Provide the [x, y] coordinate of the cell's center where the given text is located.  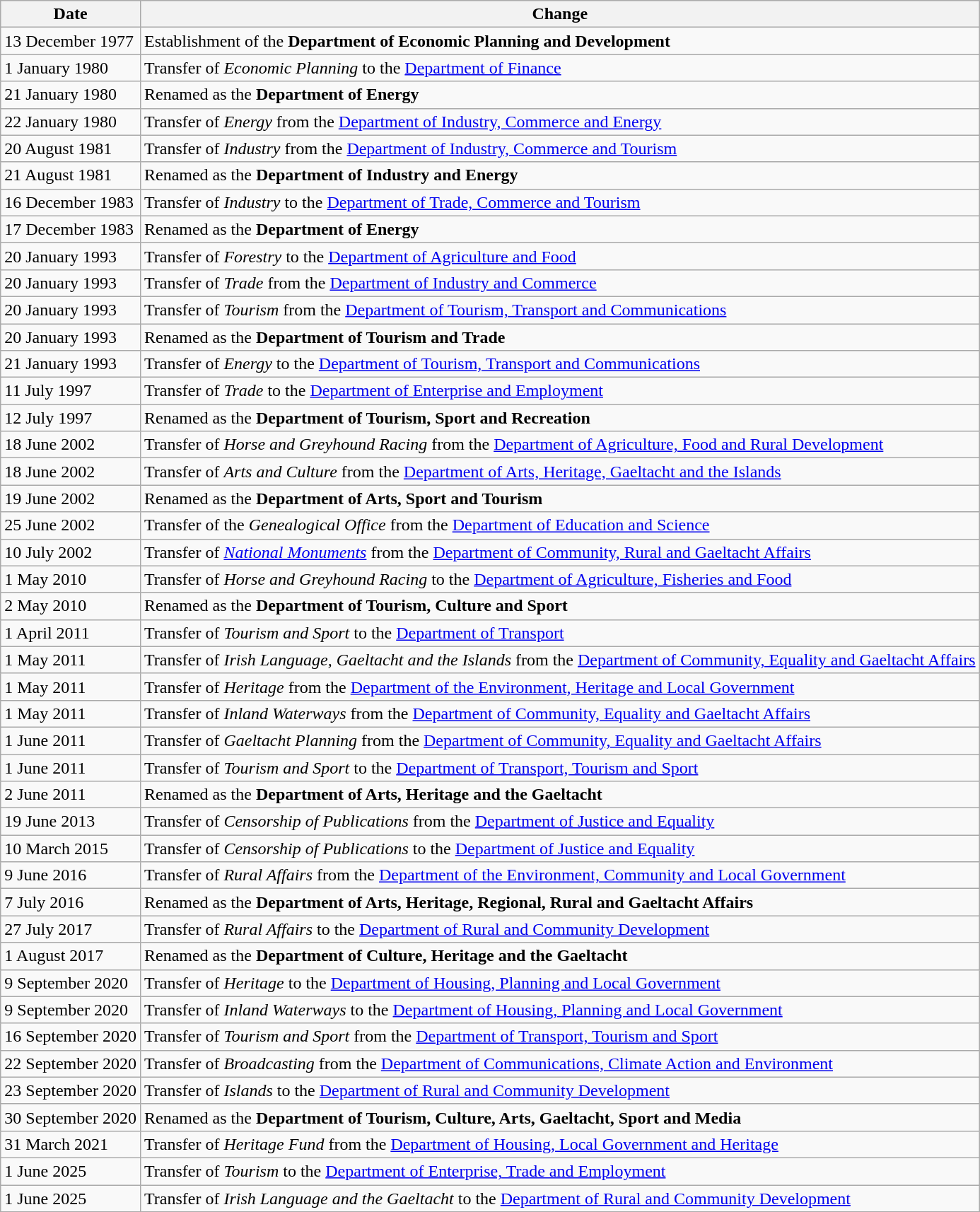
Transfer of Industry from the Department of Industry, Commerce and Tourism [560, 148]
13 December 1977 [71, 41]
22 January 1980 [71, 122]
Transfer of Tourism and Sport from the Department of Transport, Tourism and Sport [560, 1037]
Transfer of Rural Affairs from the Department of the Environment, Community and Local Government [560, 875]
12 July 1997 [71, 418]
Transfer of Censorship of Publications from the Department of Justice and Equality [560, 822]
Transfer of Tourism from the Department of Tourism, Transport and Communications [560, 310]
Transfer of Tourism and Sport to the Department of Transport [560, 633]
Transfer of Irish Language, Gaeltacht and the Islands from the Department of Community, Equality and Gaeltacht Affairs [560, 660]
Transfer of Heritage from the Department of the Environment, Heritage and Local Government [560, 687]
1 April 2011 [71, 633]
Transfer of Heritage Fund from the Department of Housing, Local Government and Heritage [560, 1144]
Date [71, 14]
Transfer of Censorship of Publications to the Department of Justice and Equality [560, 849]
Transfer of Inland Waterways from the Department of Community, Equality and Gaeltacht Affairs [560, 713]
Renamed as the Department of Arts, Sport and Tourism [560, 499]
Renamed as the Department of Tourism, Sport and Recreation [560, 418]
Transfer of National Monuments from the Department of Community, Rural and Gaeltacht Affairs [560, 552]
Establishment of the Department of Economic Planning and Development [560, 41]
16 December 1983 [71, 202]
2 May 2010 [71, 606]
Transfer of Industry to the Department of Trade, Commerce and Tourism [560, 202]
7 July 2016 [71, 902]
Transfer of Economic Planning to the Department of Finance [560, 68]
19 June 2002 [71, 499]
30 September 2020 [71, 1117]
9 June 2016 [71, 875]
Transfer of Energy to the Department of Tourism, Transport and Communications [560, 364]
Transfer of Horse and Greyhound Racing to the Department of Agriculture, Fisheries and Food [560, 579]
Renamed as the Department of Tourism, Culture, Arts, Gaeltacht, Sport and Media [560, 1117]
21 January 1993 [71, 364]
Transfer of Islands to the Department of Rural and Community Development [560, 1090]
1 August 2017 [71, 956]
10 July 2002 [71, 552]
Transfer of Irish Language and the Gaeltacht to the Department of Rural and Community Development [560, 1199]
25 June 2002 [71, 525]
Transfer of Inland Waterways to the Department of Housing, Planning and Local Government [560, 1010]
1 January 1980 [71, 68]
11 July 1997 [71, 391]
Renamed as the Department of Tourism and Trade [560, 337]
Renamed as the Department of Culture, Heritage and the Gaeltacht [560, 956]
Transfer of Arts and Culture from the Department of Arts, Heritage, Gaeltacht and the Islands [560, 472]
Transfer of Forestry to the Department of Agriculture and Food [560, 256]
Renamed as the Department of Industry and Energy [560, 175]
Transfer of Energy from the Department of Industry, Commerce and Energy [560, 122]
Transfer of the Genealogical Office from the Department of Education and Science [560, 525]
Renamed as the Department of Arts, Heritage, Regional, Rural and Gaeltacht Affairs [560, 902]
31 March 2021 [71, 1144]
Transfer of Heritage to the Department of Housing, Planning and Local Government [560, 983]
Transfer of Gaeltacht Planning from the Department of Community, Equality and Gaeltacht Affairs [560, 740]
23 September 2020 [71, 1090]
1 May 2010 [71, 579]
16 September 2020 [71, 1037]
21 January 1980 [71, 95]
Transfer of Trade to the Department of Enterprise and Employment [560, 391]
17 December 1983 [71, 229]
Transfer of Rural Affairs to the Department of Rural and Community Development [560, 929]
19 June 2013 [71, 822]
Transfer of Trade from the Department of Industry and Commerce [560, 283]
2 June 2011 [71, 795]
10 March 2015 [71, 849]
27 July 2017 [71, 929]
Transfer of Tourism and Sport to the Department of Transport, Tourism and Sport [560, 767]
Renamed as the Department of Arts, Heritage and the Gaeltacht [560, 795]
Transfer of Horse and Greyhound Racing from the Department of Agriculture, Food and Rural Development [560, 445]
20 August 1981 [71, 148]
21 August 1981 [71, 175]
Change [560, 14]
Renamed as the Department of Tourism, Culture and Sport [560, 606]
Transfer of Broadcasting from the Department of Communications, Climate Action and Environment [560, 1064]
22 September 2020 [71, 1064]
Transfer of Tourism to the Department of Enterprise, Trade and Employment [560, 1171]
